Provide the [x, y] coordinate of the cell's center where the given text is located.  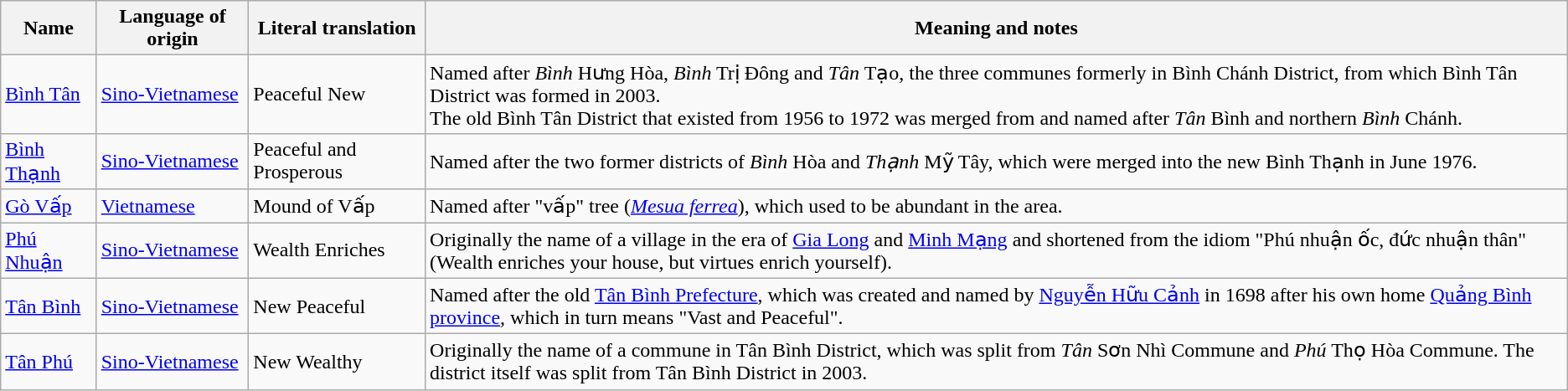
Mound of Vấp [337, 206]
Name [49, 28]
Phú Nhuận [49, 251]
Peaceful New [337, 95]
New Peaceful [337, 306]
Bình Tân [49, 95]
Literal translation [337, 28]
Gò Vấp [49, 206]
Vietnamese [173, 206]
Bình Thạnh [49, 161]
Named after the two former districts of Bình Hòa and Thạnh Mỹ Tây, which were merged into the new Bình Thạnh in June 1976. [997, 161]
Tân Bình [49, 306]
Peaceful and Prosperous [337, 161]
Tân Phú [49, 362]
Meaning and notes [997, 28]
Named after "vấp" tree (Mesua ferrea), which used to be abundant in the area. [997, 206]
New Wealthy [337, 362]
Wealth Enriches [337, 251]
Language of origin [173, 28]
